Scan for the cell matching the given text and deliver its (X, Y) coordinate at center. 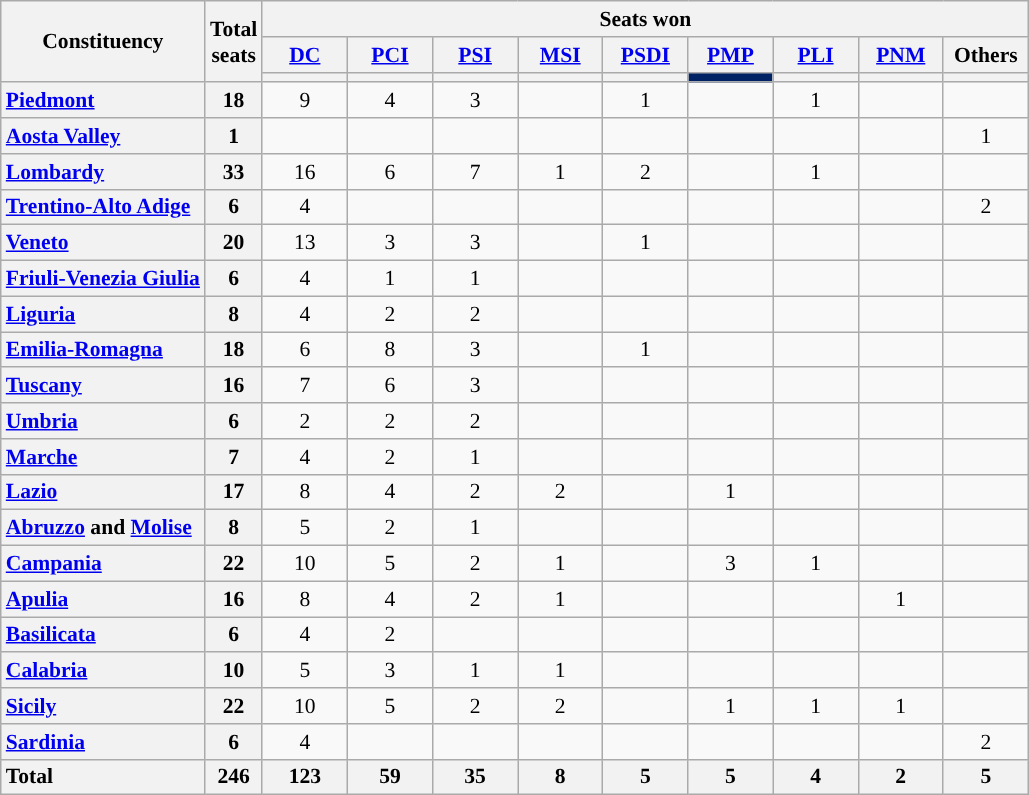
Trentino-Alto Adige (103, 207)
35 (476, 777)
Aosta Valley (103, 136)
Campania (103, 564)
Total (103, 777)
Others (986, 55)
246 (234, 777)
PSDI (646, 55)
33 (234, 172)
Lazio (103, 492)
9 (304, 101)
13 (304, 243)
Piedmont (103, 101)
Basilicata (103, 635)
Lombardy (103, 172)
Friuli-Venezia Giulia (103, 279)
Sardinia (103, 742)
123 (304, 777)
59 (390, 777)
PNM (900, 55)
Totalseats (234, 42)
PSI (476, 55)
Abruzzo and Molise (103, 528)
17 (234, 492)
Veneto (103, 243)
DC (304, 55)
Seats won (645, 19)
Constituency (103, 42)
PLI (816, 55)
Emilia-Romagna (103, 350)
Marche (103, 457)
PCI (390, 55)
Apulia (103, 599)
Sicily (103, 706)
20 (234, 243)
MSI (560, 55)
Liguria (103, 314)
Calabria (103, 671)
Tuscany (103, 386)
Umbria (103, 421)
PMP (730, 55)
